Output the [x, y] coordinate of the center of the cell containing the given text.  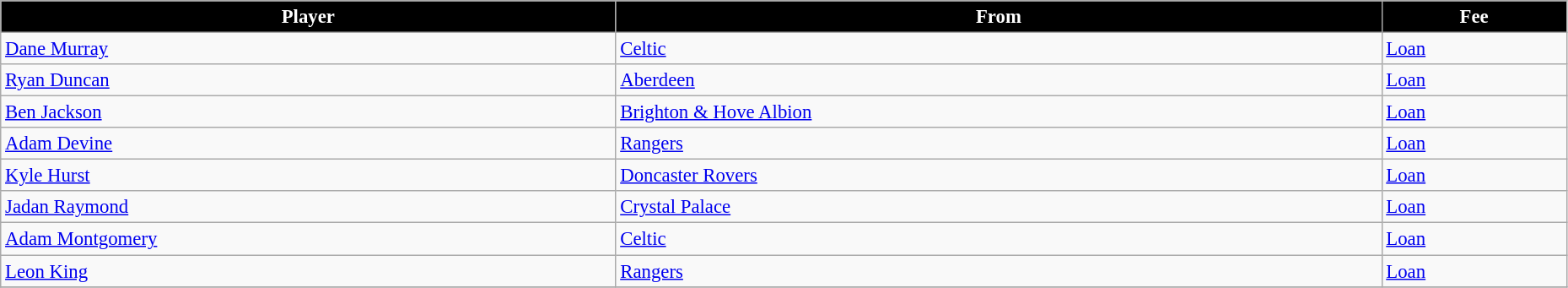
Kyle Hurst [309, 176]
Ryan Duncan [309, 80]
Ben Jackson [309, 112]
From [999, 17]
Fee [1474, 17]
Leon King [309, 271]
Dane Murray [309, 49]
Adam Devine [309, 144]
Adam Montgomery [309, 239]
Aberdeen [999, 80]
Player [309, 17]
Jadan Raymond [309, 207]
Crystal Palace [999, 207]
Brighton & Hove Albion [999, 112]
Doncaster Rovers [999, 176]
